Output the [x, y] coordinate of the center of the cell containing the given text.  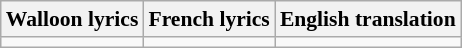
English translation [368, 19]
French lyrics [208, 19]
Walloon lyrics [72, 19]
